Scan for the cell matching the given text and deliver its [x, y] coordinate at center. 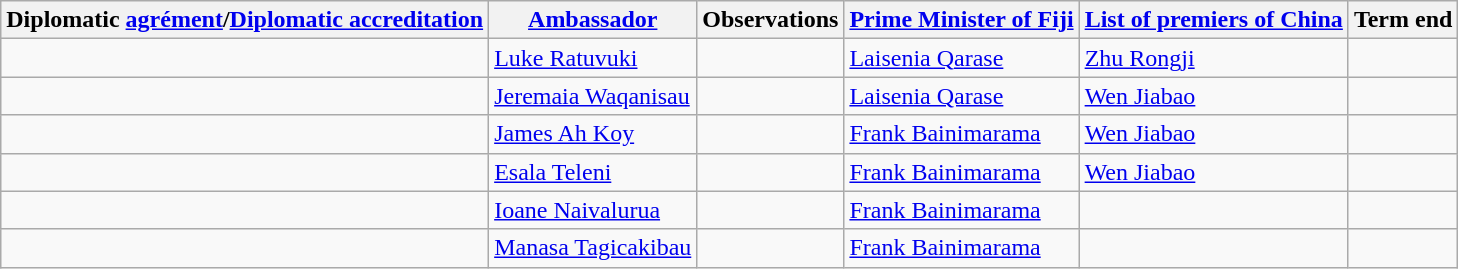
Observations [770, 20]
Jeremaia Waqanisau [593, 96]
James Ah Koy [593, 134]
Ambassador [593, 20]
Zhu Rongji [1214, 58]
List of premiers of China [1214, 20]
Prime Minister of Fiji [962, 20]
Manasa Tagicakibau [593, 248]
Diplomatic agrément/Diplomatic accreditation [245, 20]
Ioane Naivalurua [593, 210]
Term end [1403, 20]
Luke Ratuvuki [593, 58]
Esala Teleni [593, 172]
